Find where the given text appears and provide that cell's center as [X, Y] coordinate. 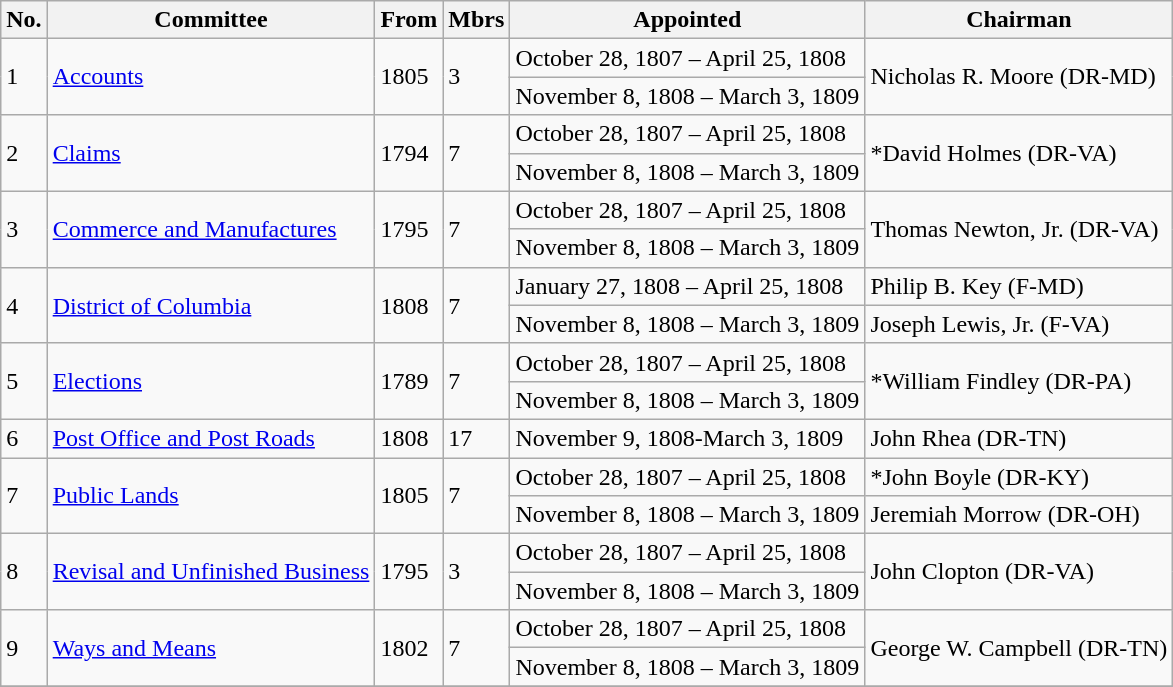
Mbrs [476, 20]
5 [24, 381]
Chairman [1019, 20]
John Clopton (DR-VA) [1019, 572]
Public Lands [211, 496]
1 [24, 77]
Jeremiah Morrow (DR-OH) [1019, 515]
Elections [211, 381]
*William Findley (DR-PA) [1019, 381]
2 [24, 153]
Revisal and Unfinished Business [211, 572]
Nicholas R. Moore (DR-MD) [1019, 77]
November 9, 1808-March 3, 1809 [688, 438]
Thomas Newton, Jr. (DR-VA) [1019, 229]
Committee [211, 20]
John Rhea (DR-TN) [1019, 438]
6 [24, 438]
1802 [409, 648]
George W. Campbell (DR-TN) [1019, 648]
Post Office and Post Roads [211, 438]
No. [24, 20]
8 [24, 572]
9 [24, 648]
District of Columbia [211, 305]
From [409, 20]
Philip B. Key (F-MD) [1019, 286]
*John Boyle (DR-KY) [1019, 477]
Ways and Means [211, 648]
Joseph Lewis, Jr. (F-VA) [1019, 324]
4 [24, 305]
1789 [409, 381]
Commerce and Manufactures [211, 229]
17 [476, 438]
*David Holmes (DR-VA) [1019, 153]
Appointed [688, 20]
Accounts [211, 77]
Claims [211, 153]
1794 [409, 153]
January 27, 1808 – April 25, 1808 [688, 286]
